Extract the [x, y] coordinate from the center of the cell holding the provided text.  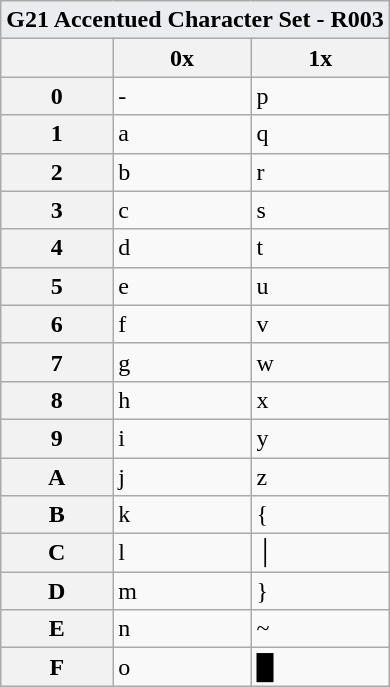
3 [57, 210]
s [320, 210]
x [320, 400]
~ [320, 629]
0 [57, 96]
e [182, 286]
h [182, 400]
f [182, 324]
b [182, 172]
v [320, 324]
j [182, 477]
E [57, 629]
█ [320, 667]
0x [182, 58]
t [320, 248]
m [182, 591]
i [182, 438]
} [320, 591]
q [320, 134]
a [182, 134]
u [320, 286]
o [182, 667]
p [320, 96]
{ [320, 515]
2 [57, 172]
n [182, 629]
r [320, 172]
1x [320, 58]
l [182, 553]
4 [57, 248]
│ [320, 553]
w [320, 362]
B [57, 515]
g [182, 362]
C [57, 553]
z [320, 477]
A [57, 477]
5 [57, 286]
k [182, 515]
F [57, 667]
7 [57, 362]
c [182, 210]
D [57, 591]
1 [57, 134]
8 [57, 400]
d [182, 248]
y [320, 438]
- [182, 96]
G21 Accentued Character Set - R003 [196, 20]
9 [57, 438]
6 [57, 324]
